Extract the (X, Y) coordinate from the center of the cell holding the provided text.  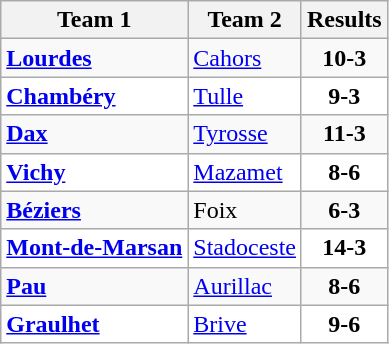
Stadoceste (245, 248)
Team 1 (94, 20)
Team 2 (245, 20)
Pau (94, 286)
9-6 (344, 324)
Vichy (94, 172)
Cahors (245, 58)
Results (344, 20)
Chambéry (94, 96)
Tyrosse (245, 134)
9-3 (344, 96)
Dax (94, 134)
Aurillac (245, 286)
10-3 (344, 58)
6-3 (344, 210)
Lourdes (94, 58)
11-3 (344, 134)
Béziers (94, 210)
Tulle (245, 96)
Brive (245, 324)
14-3 (344, 248)
Mazamet (245, 172)
Graulhet (94, 324)
Mont-de-Marsan (94, 248)
Foix (245, 210)
